Extract the [x, y] coordinate from the center of the cell holding the provided text.  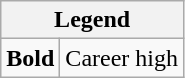
Career high [122, 58]
Legend [92, 20]
Bold [30, 58]
